Pinpoint the cell where the given text exists, returning its [X, Y] midpoint coordinate. 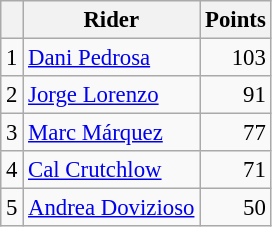
Marc Márquez [112, 133]
4 [12, 170]
50 [236, 208]
71 [236, 170]
Dani Pedrosa [112, 58]
103 [236, 58]
77 [236, 133]
Points [236, 20]
2 [12, 95]
5 [12, 208]
Jorge Lorenzo [112, 95]
91 [236, 95]
Andrea Dovizioso [112, 208]
Rider [112, 20]
Cal Crutchlow [112, 170]
3 [12, 133]
1 [12, 58]
